For the text-containing cell, return its midpoint in (x, y) coordinate format. 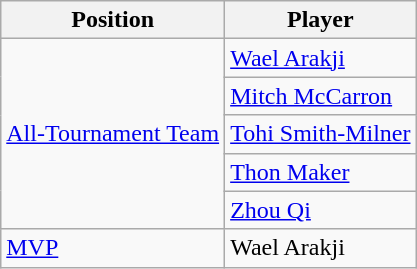
Thon Maker (320, 172)
Player (320, 20)
Tohi Smith-Milner (320, 134)
MVP (113, 248)
Zhou Qi (320, 210)
Position (113, 20)
Mitch McCarron (320, 96)
All-Tournament Team (113, 134)
